Find where the given text appears and provide that cell's center as [x, y] coordinate. 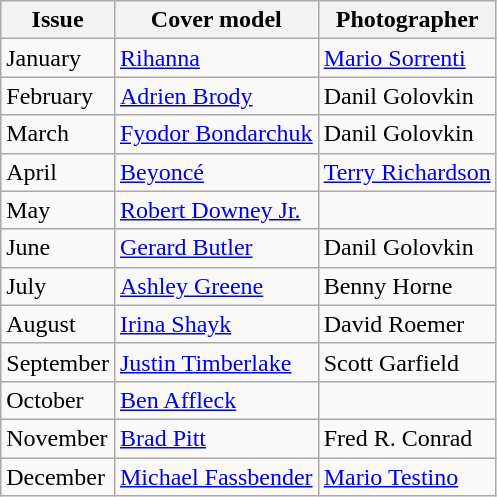
Photographer [407, 20]
January [58, 58]
David Roemer [407, 324]
June [58, 248]
Adrien Brody [216, 96]
Justin Timberlake [216, 362]
Beyoncé [216, 172]
Irina Shayk [216, 324]
Benny Horne [407, 286]
Fyodor Bondarchuk [216, 134]
March [58, 134]
October [58, 400]
July [58, 286]
April [58, 172]
Gerard Butler [216, 248]
December [58, 477]
Cover model [216, 20]
Brad Pitt [216, 438]
February [58, 96]
Ashley Greene [216, 286]
Ben Affleck [216, 400]
November [58, 438]
Robert Downey Jr. [216, 210]
Mario Testino [407, 477]
Michael Fassbender [216, 477]
Issue [58, 20]
Mario Sorrenti [407, 58]
Rihanna [216, 58]
September [58, 362]
Scott Garfield [407, 362]
Terry Richardson [407, 172]
Fred R. Conrad [407, 438]
May [58, 210]
August [58, 324]
